Output the (X, Y) coordinate of the center of the cell containing the given text.  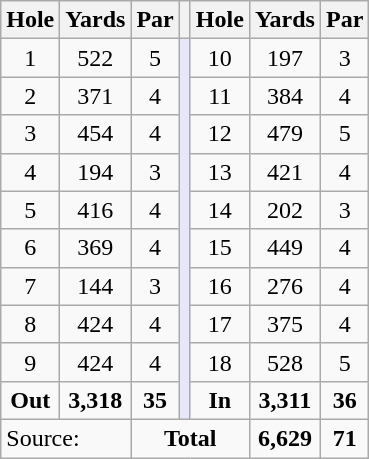
8 (30, 324)
11 (220, 96)
16 (220, 286)
15 (220, 248)
197 (284, 58)
384 (284, 96)
36 (344, 400)
In (220, 400)
12 (220, 134)
10 (220, 58)
3,311 (284, 400)
371 (96, 96)
9 (30, 362)
17 (220, 324)
6,629 (284, 438)
416 (96, 210)
522 (96, 58)
14 (220, 210)
71 (344, 438)
13 (220, 172)
194 (96, 172)
375 (284, 324)
6 (30, 248)
421 (284, 172)
479 (284, 134)
2 (30, 96)
276 (284, 286)
7 (30, 286)
369 (96, 248)
144 (96, 286)
35 (155, 400)
454 (96, 134)
528 (284, 362)
449 (284, 248)
202 (284, 210)
Total (190, 438)
Out (30, 400)
18 (220, 362)
1 (30, 58)
3,318 (96, 400)
Source: (66, 438)
